From the cell containing the given text, extract its center point as [X, Y] coordinate. 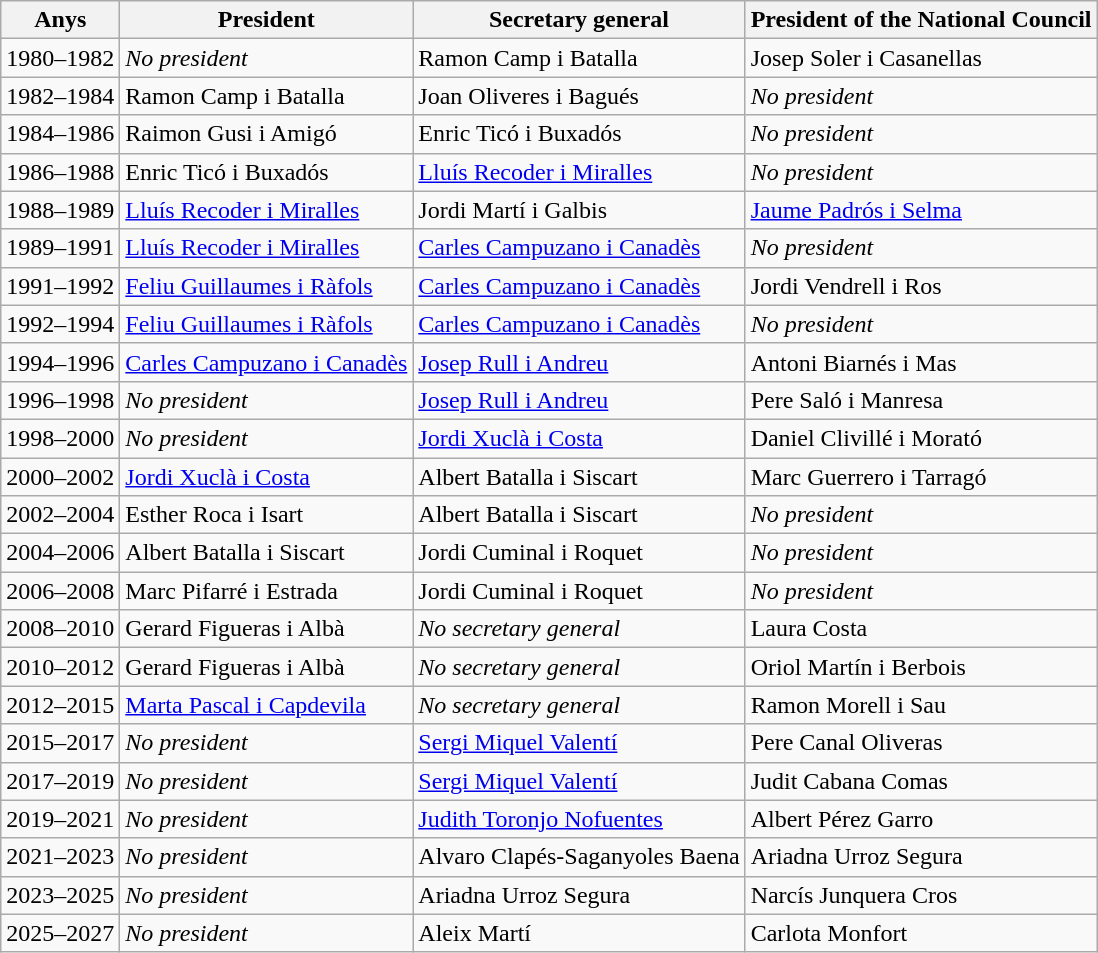
Antoni Biarnés i Mas [921, 362]
2000–2002 [60, 477]
2010–2012 [60, 667]
Narcís Junquera Cros [921, 895]
2008–2010 [60, 629]
Albert Pérez Garro [921, 819]
Secretary general [579, 20]
2021–2023 [60, 857]
Marta Pascal i Capdevila [266, 705]
Joan Oliveres i Bagués [579, 96]
2023–2025 [60, 895]
President [266, 20]
Oriol Martín i Berbois [921, 667]
1988–1989 [60, 210]
1982–1984 [60, 96]
2025–2027 [60, 933]
President of the National Council [921, 20]
Marc Pifarré i Estrada [266, 591]
1994–1996 [60, 362]
1992–1994 [60, 324]
Judith Toronjo Nofuentes [579, 819]
Josep Soler i Casanellas [921, 58]
2004–2006 [60, 553]
2015–2017 [60, 743]
1998–2000 [60, 438]
Esther Roca i Isart [266, 515]
Jordi Vendrell i Ros [921, 286]
1984–1986 [60, 134]
2012–2015 [60, 705]
Laura Costa [921, 629]
Marc Guerrero i Tarragó [921, 477]
Anys [60, 20]
2017–2019 [60, 781]
Jordi Martí i Galbis [579, 210]
1996–1998 [60, 400]
1991–1992 [60, 286]
Daniel Clivillé i Morató [921, 438]
Pere Canal Oliveras [921, 743]
Judit Cabana Comas [921, 781]
2006–2008 [60, 591]
2002–2004 [60, 515]
2019–2021 [60, 819]
Alvaro Clapés-Saganyoles Baena [579, 857]
Pere Saló i Manresa [921, 400]
1989–1991 [60, 248]
Ramon Morell i Sau [921, 705]
Raimon Gusi i Amigó [266, 134]
Aleix Martí [579, 933]
1980–1982 [60, 58]
1986–1988 [60, 172]
Jaume Padrós i Selma [921, 210]
Carlota Monfort [921, 933]
